Find where the given text appears and provide that cell's center as (x, y) coordinate. 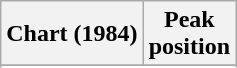
Peak position (189, 34)
Chart (1984) (72, 34)
